Extract the (x, y) coordinate from the center of the cell holding the provided text.  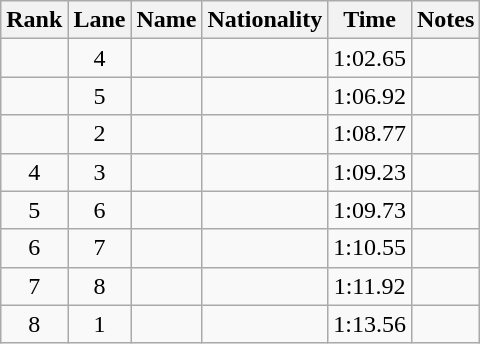
Lane (100, 20)
1:08.77 (370, 134)
1:10.55 (370, 248)
1:11.92 (370, 286)
Nationality (265, 20)
Notes (445, 20)
Time (370, 20)
1:13.56 (370, 324)
2 (100, 134)
1:02.65 (370, 58)
Name (166, 20)
Rank (34, 20)
1 (100, 324)
1:09.73 (370, 210)
1:06.92 (370, 96)
1:09.23 (370, 172)
3 (100, 172)
